Search for the cell housing the specified text and yield its [X, Y] center coordinate. 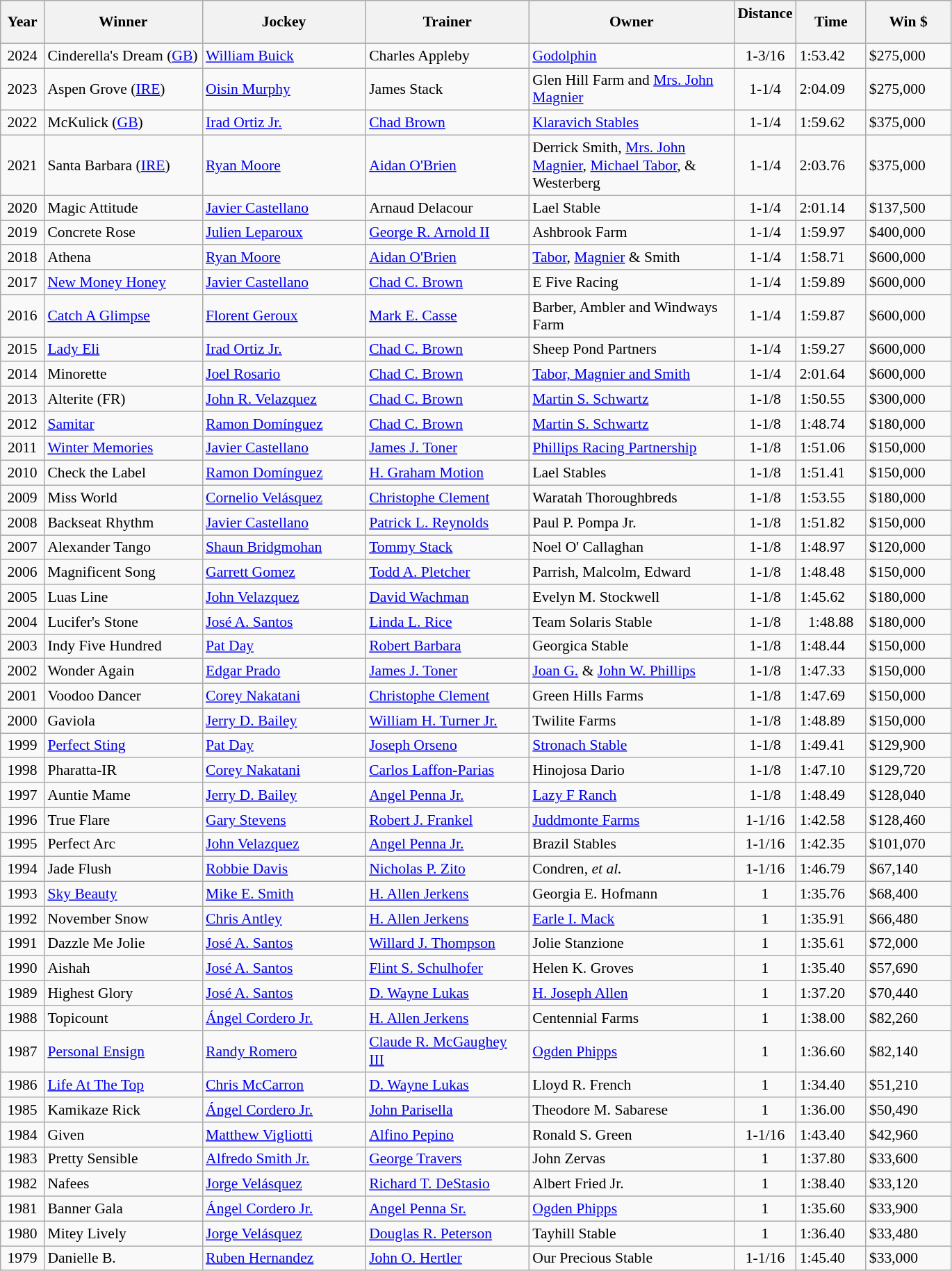
1:59.27 [831, 350]
Joan G. & John W. Phillips [631, 671]
Sky Beauty [123, 894]
Julien Leparoux [284, 233]
Time [831, 22]
$120,000 [909, 548]
Joseph Orseno [448, 746]
$67,140 [909, 869]
$33,900 [909, 1209]
Stronach Stable [631, 746]
Jade Flush [123, 869]
1:38.00 [831, 1018]
1:42.58 [831, 820]
Theodore M. Sabarese [631, 1110]
Team Solaris Stable [631, 622]
Santa Barbara (IRE) [123, 165]
1:53.55 [831, 498]
Highest Glory [123, 993]
Given [123, 1135]
Brazil Stables [631, 844]
1:49.41 [831, 746]
Linda L. Rice [448, 622]
Phillips Racing Partnership [631, 448]
$82,260 [909, 1018]
Personal Ensign [123, 1051]
Nicholas P. Zito [448, 869]
Waratah Thoroughbreds [631, 498]
2021 [22, 165]
Chris Antley [284, 919]
2015 [22, 350]
H. Joseph Allen [631, 993]
1:48.88 [831, 622]
Twilite Farms [631, 721]
1982 [22, 1184]
George R. Arnold II [448, 233]
Albert Fried Jr. [631, 1184]
Pharatta-IR [123, 771]
Ashbrook Farm [631, 233]
Cinderella's Dream (GB) [123, 56]
1989 [22, 993]
1:37.80 [831, 1159]
H. Graham Motion [448, 473]
Flint S. Schulhofer [448, 969]
1:42.35 [831, 844]
Parrish, Malcolm, Edward [631, 573]
Lazy F Ranch [631, 795]
Nafees [123, 1184]
Arnaud Delacour [448, 208]
Tayhill Stable [631, 1233]
2007 [22, 548]
1:48.44 [831, 646]
Owner [631, 22]
1:50.55 [831, 399]
Cornelio Velásquez [284, 498]
Angel Penna Sr. [448, 1209]
1-3/16 [764, 56]
$129,900 [909, 746]
Barber, Ambler and Windways Farm [631, 315]
1:48.89 [831, 721]
Tabor, Magnier and Smith [631, 375]
Green Hills Farms [631, 696]
1:47.69 [831, 696]
Lael Stables [631, 473]
1:48.48 [831, 573]
2000 [22, 721]
Gary Stevens [284, 820]
Topicount [123, 1018]
2010 [22, 473]
$33,120 [909, 1184]
1:51.82 [831, 523]
Tommy Stack [448, 548]
Georgia E. Hofmann [631, 894]
$72,000 [909, 944]
1985 [22, 1110]
Charles Appleby [448, 56]
1988 [22, 1018]
1990 [22, 969]
1:35.91 [831, 919]
Randy Romero [284, 1051]
1983 [22, 1159]
1997 [22, 795]
Centennial Farms [631, 1018]
Aishah [123, 969]
Luas Line [123, 597]
1980 [22, 1233]
Robert Barbara [448, 646]
Lucifer's Stone [123, 622]
Garrett Gomez [284, 573]
1992 [22, 919]
John O. Hertler [448, 1258]
$68,400 [909, 894]
Joel Rosario [284, 375]
Jolie Stanzione [631, 944]
Matthew Vigliotti [284, 1135]
1:43.40 [831, 1135]
Indy Five Hundred [123, 646]
1:59.62 [831, 123]
Helen K. Groves [631, 969]
$128,040 [909, 795]
Condren, et al. [631, 869]
Klaravich Stables [631, 123]
1:47.33 [831, 671]
1:48.49 [831, 795]
$101,070 [909, 844]
2020 [22, 208]
2023 [22, 89]
Magic Attitude [123, 208]
Ronald S. Green [631, 1135]
1:58.71 [831, 258]
$82,140 [909, 1051]
Our Precious Stable [631, 1258]
Oisin Murphy [284, 89]
1:35.40 [831, 969]
2:04.09 [831, 89]
$51,210 [909, 1085]
2016 [22, 315]
Richard T. DeStasio [448, 1184]
Lady Eli [123, 350]
Win $ [909, 22]
$128,460 [909, 820]
1996 [22, 820]
2005 [22, 597]
Pretty Sensible [123, 1159]
2017 [22, 282]
Robbie Davis [284, 869]
John Zervas [631, 1159]
Dazzle Me Jolie [123, 944]
2022 [22, 123]
$400,000 [909, 233]
$50,490 [909, 1110]
Gaviola [123, 721]
Glen Hill Farm and Mrs. John Magnier [631, 89]
2018 [22, 258]
2013 [22, 399]
Florent Geroux [284, 315]
1994 [22, 869]
2014 [22, 375]
Lael Stable [631, 208]
Sheep Pond Partners [631, 350]
2006 [22, 573]
Life At The Top [123, 1085]
John Parisella [448, 1110]
1995 [22, 844]
2024 [22, 56]
1998 [22, 771]
$66,480 [909, 919]
1:46.79 [831, 869]
$42,960 [909, 1135]
1984 [22, 1135]
Edgar Prado [284, 671]
1:51.06 [831, 448]
Alexander Tango [123, 548]
$137,500 [909, 208]
1999 [22, 746]
November Snow [123, 919]
Earle I. Mack [631, 919]
Banner Gala [123, 1209]
John R. Velazquez [284, 399]
1987 [22, 1051]
Check the Label [123, 473]
Samitar [123, 424]
Willard J. Thompson [448, 944]
1993 [22, 894]
2009 [22, 498]
Aspen Grove (IRE) [123, 89]
1:59.97 [831, 233]
Concrete Rose [123, 233]
Jockey [284, 22]
Douglas R. Peterson [448, 1233]
Perfect Sting [123, 746]
1:47.10 [831, 771]
2012 [22, 424]
Derrick Smith, Mrs. John Magnier, Michael Tabor, & Westerberg [631, 165]
$70,440 [909, 993]
1:48.97 [831, 548]
Minorette [123, 375]
Paul P. Pompa Jr. [631, 523]
Ruben Hernandez [284, 1258]
1:37.20 [831, 993]
$57,690 [909, 969]
1:59.89 [831, 282]
Backseat Rhythm [123, 523]
Trainer [448, 22]
$129,720 [909, 771]
$33,480 [909, 1233]
2003 [22, 646]
Winner [123, 22]
Mike E. Smith [284, 894]
James Stack [448, 89]
Alfredo Smith Jr. [284, 1159]
Todd A. Pletcher [448, 573]
Georgica Stable [631, 646]
Mitey Lively [123, 1233]
2:01.64 [831, 375]
Claude R. McGaughey III [448, 1051]
1991 [22, 944]
1:36.60 [831, 1051]
1:45.40 [831, 1258]
Alterite (FR) [123, 399]
1:35.61 [831, 944]
1979 [22, 1258]
1:36.00 [831, 1110]
Evelyn M. Stockwell [631, 597]
$33,600 [909, 1159]
1:38.40 [831, 1184]
1:53.42 [831, 56]
Tabor, Magnier & Smith [631, 258]
William Buick [284, 56]
Hinojosa Dario [631, 771]
Wonder Again [123, 671]
$300,000 [909, 399]
2:03.76 [831, 165]
Year [22, 22]
Voodoo Dancer [123, 696]
Alfino Pepino [448, 1135]
1:45.62 [831, 597]
George Travers [448, 1159]
McKulick (GB) [123, 123]
1:34.40 [831, 1085]
Noel O' Callaghan [631, 548]
E Five Racing [631, 282]
2011 [22, 448]
Auntie Mame [123, 795]
Robert J. Frankel [448, 820]
1:35.76 [831, 894]
1981 [22, 1209]
2019 [22, 233]
Winter Memories [123, 448]
2008 [22, 523]
Patrick L. Reynolds [448, 523]
True Flare [123, 820]
Danielle B. [123, 1258]
Mark E. Casse [448, 315]
Perfect Arc [123, 844]
2:01.14 [831, 208]
2002 [22, 671]
Catch A Glimpse [123, 315]
New Money Honey [123, 282]
Athena [123, 258]
William H. Turner Jr. [448, 721]
Chris McCarron [284, 1085]
1:51.41 [831, 473]
2004 [22, 622]
Carlos Laffon-Parias [448, 771]
2001 [22, 696]
Lloyd R. French [631, 1085]
1:59.87 [831, 315]
Kamikaze Rick [123, 1110]
Magnificent Song [123, 573]
Godolphin [631, 56]
Shaun Bridgmohan [284, 548]
Distance [764, 22]
Chad Brown [448, 123]
Juddmonte Farms [631, 820]
1:35.60 [831, 1209]
$33,000 [909, 1258]
David Wachman [448, 597]
1:48.74 [831, 424]
1:36.40 [831, 1233]
Miss World [123, 498]
1986 [22, 1085]
